Determine the [X, Y] coordinate at the center of the cell enclosing the given text.  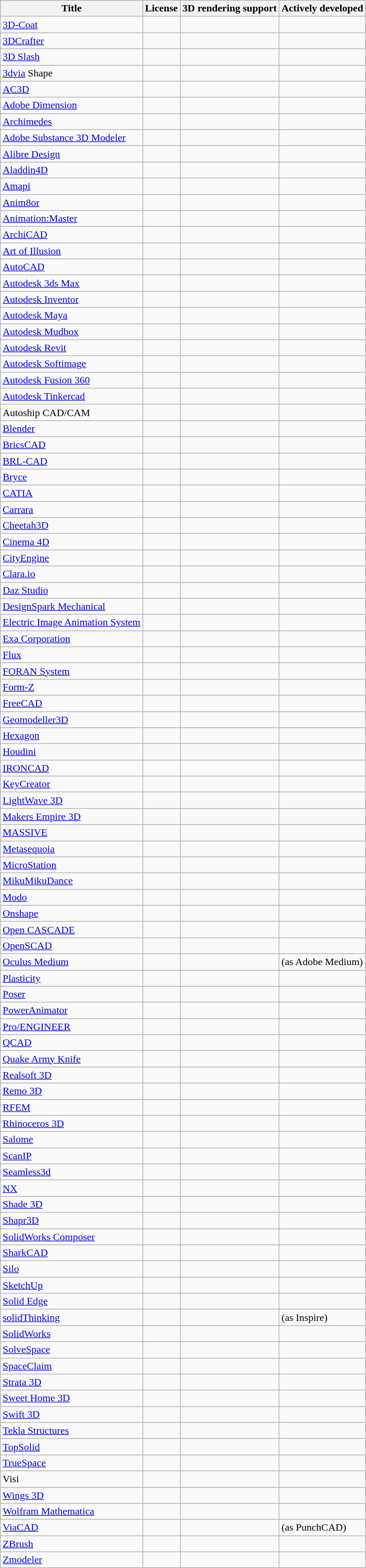
Autodesk Maya [72, 315]
Art of Illusion [72, 251]
Anim8or [72, 203]
FORAN System [72, 671]
(as Inspire) [322, 1317]
NX [72, 1188]
Carrara [72, 510]
QCAD [72, 1043]
Bryce [72, 477]
Cinema 4D [72, 542]
(as Adobe Medium) [322, 962]
RFEM [72, 1107]
IRONCAD [72, 768]
MicroStation [72, 865]
Remo 3D [72, 1091]
Shapr3D [72, 1220]
TopSolid [72, 1447]
Autodesk Tinkercad [72, 396]
Form-Z [72, 687]
LightWave 3D [72, 800]
Geomodeller3D [72, 720]
Hexagon [72, 736]
Alibre Design [72, 154]
Silo [72, 1269]
Autodesk Revit [72, 348]
DesignSpark Mechanical [72, 606]
SharkCAD [72, 1253]
BricsCAD [72, 445]
TrueSpace [72, 1463]
SolidWorks Composer [72, 1237]
Flux [72, 655]
AC3D [72, 89]
CATIA [72, 493]
OpenSCAD [72, 946]
MASSIVE [72, 833]
3D rendering support [230, 8]
AutoCAD [72, 267]
3D Slash [72, 57]
Autodesk Fusion 360 [72, 380]
(as PunchCAD) [322, 1528]
SolidWorks [72, 1334]
Electric Image Animation System [72, 622]
ZBrush [72, 1544]
3D-Coat [72, 25]
solidThinking [72, 1317]
Archimedes [72, 121]
Makers Empire 3D [72, 816]
SketchUp [72, 1285]
FreeCAD [72, 703]
Adobe Substance 3D Modeler [72, 138]
Pro/ENGINEER [72, 1027]
Autodesk Mudbox [72, 332]
Realsoft 3D [72, 1075]
Amapi [72, 186]
Blender [72, 428]
Open CASCADE [72, 929]
ArchiCAD [72, 235]
Metasequoia [72, 849]
Oculus Medium [72, 962]
Exa Corporation [72, 639]
Tekla Structures [72, 1430]
KeyCreator [72, 784]
Swift 3D [72, 1414]
Title [72, 8]
BRL-CAD [72, 461]
Autoship CAD/CAM [72, 412]
Rhinoceros 3D [72, 1123]
Wolfram Mathematica [72, 1512]
Shade 3D [72, 1204]
License [161, 8]
Poser [72, 994]
ScanIP [72, 1156]
3DCrafter [72, 41]
3dvia Shape [72, 73]
CityEngine [72, 558]
Aladdin4D [72, 170]
Quake Army Knife [72, 1059]
Animation:Master [72, 219]
Salome [72, 1140]
Zmodeler [72, 1560]
Autodesk 3ds Max [72, 283]
Daz Studio [72, 590]
Autodesk Softimage [72, 364]
Cheetah3D [72, 526]
PowerAnimator [72, 1011]
Modo [72, 897]
Adobe Dimension [72, 105]
Strata 3D [72, 1382]
MikuMikuDance [72, 881]
Seamless3d [72, 1172]
Wings 3D [72, 1495]
Plasticity [72, 978]
Clara.io [72, 574]
ViaCAD [72, 1528]
Actively developed [322, 8]
Visi [72, 1479]
Autodesk Inventor [72, 299]
SolveSpace [72, 1350]
Solid Edge [72, 1301]
SpaceClaim [72, 1366]
Onshape [72, 913]
Houdini [72, 752]
Sweet Home 3D [72, 1398]
